Detect which cell encompasses the target text, then output its [X, Y] center coordinate. 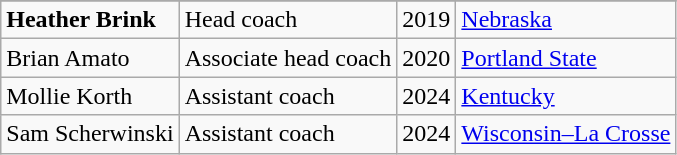
Nebraska [566, 20]
Brian Amato [90, 58]
Kentucky [566, 96]
Heather Brink [90, 20]
2020 [426, 58]
Associate head coach [288, 58]
Portland State [566, 58]
Wisconsin–La Crosse [566, 134]
Head coach [288, 20]
Mollie Korth [90, 96]
Sam Scherwinski [90, 134]
2019 [426, 20]
